Provide the (x, y) coordinate of the cell's center where the given text is located.  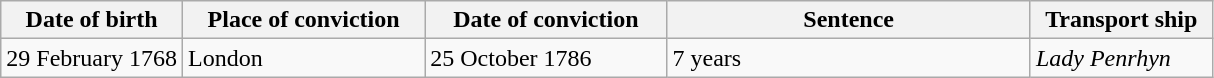
7 years (848, 58)
Lady Penrhyn (1121, 58)
Place of conviction (303, 20)
Date of birth (92, 20)
Date of conviction (546, 20)
Sentence (848, 20)
London (303, 58)
25 October 1786 (546, 58)
29 February 1768 (92, 58)
Transport ship (1121, 20)
